Determine the (x, y) coordinate at the center of the cell enclosing the given text.  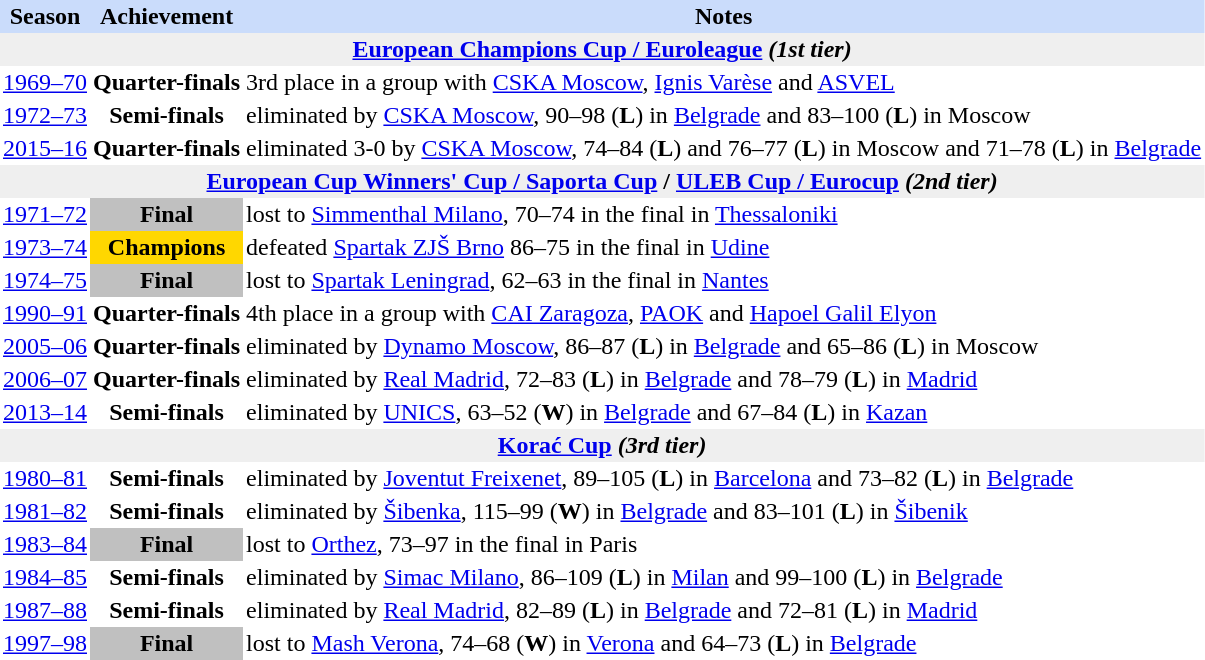
1990–91 (45, 314)
eliminated by UNICS, 63–52 (W) in Belgrade and 67–84 (L) in Kazan (724, 412)
2006–07 (45, 380)
1972–73 (45, 116)
1969–70 (45, 82)
1974–75 (45, 280)
2013–14 (45, 412)
1980–81 (45, 478)
2005–06 (45, 346)
Korać Cup (3rd tier) (602, 446)
eliminated by Real Madrid, 72–83 (L) in Belgrade and 78–79 (L) in Madrid (724, 380)
eliminated 3-0 by CSKA Moscow, 74–84 (L) and 76–77 (L) in Moscow and 71–78 (L) in Belgrade (724, 148)
eliminated by Joventut Freixenet, 89–105 (L) in Barcelona and 73–82 (L) in Belgrade (724, 478)
European Cup Winners' Cup / Saporta Cup / ULEB Cup / Eurocup (2nd tier) (602, 182)
Season (45, 16)
Champions (166, 248)
lost to Orthez, 73–97 in the final in Paris (724, 544)
2015–16 (45, 148)
lost to Spartak Leningrad, 62–63 in the final in Nantes (724, 280)
3rd place in a group with CSKA Moscow, Ignis Varèse and ASVEL (724, 82)
European Champions Cup / Euroleague (1st tier) (602, 50)
Notes (724, 16)
1984–85 (45, 578)
eliminated by Simac Milano, 86–109 (L) in Milan and 99–100 (L) in Belgrade (724, 578)
defeated Spartak ZJŠ Brno 86–75 in the final in Udine (724, 248)
1987–88 (45, 610)
Achievement (166, 16)
1973–74 (45, 248)
lost to Mash Verona, 74–68 (W) in Verona and 64–73 (L) in Belgrade (724, 644)
eliminated by Dynamo Moscow, 86–87 (L) in Belgrade and 65–86 (L) in Moscow (724, 346)
1983–84 (45, 544)
eliminated by CSKA Moscow, 90–98 (L) in Belgrade and 83–100 (L) in Moscow (724, 116)
eliminated by Real Madrid, 82–89 (L) in Belgrade and 72–81 (L) in Madrid (724, 610)
1971–72 (45, 214)
4th place in a group with CAI Zaragoza, PAOK and Hapoel Galil Elyon (724, 314)
1981–82 (45, 512)
eliminated by Šibenka, 115–99 (W) in Belgrade and 83–101 (L) in Šibenik (724, 512)
1997–98 (45, 644)
lost to Simmenthal Milano, 70–74 in the final in Thessaloniki (724, 214)
